Output the (x, y) coordinate of the center of the cell containing the given text.  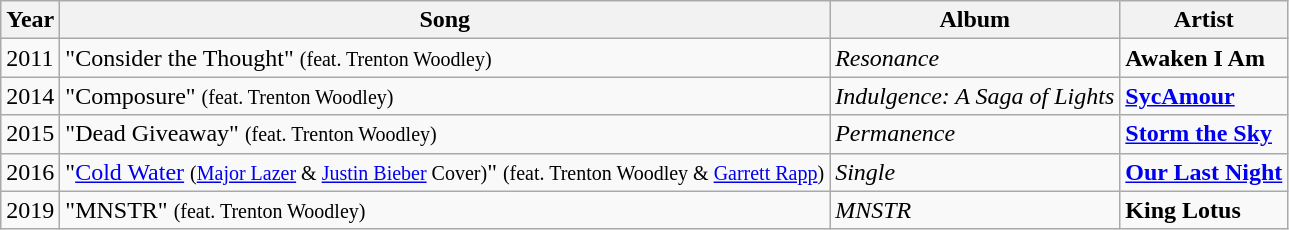
2016 (30, 172)
"Consider the Thought" (feat. Trenton Woodley) (445, 58)
"Dead Giveaway" (feat. Trenton Woodley) (445, 134)
"Cold Water (Major Lazer & Justin Bieber Cover)" (feat. Trenton Woodley & Garrett Rapp) (445, 172)
MNSTR (975, 210)
Year (30, 20)
Song (445, 20)
Album (975, 20)
"MNSTR" (feat. Trenton Woodley) (445, 210)
Our Last Night (1204, 172)
King Lotus (1204, 210)
2014 (30, 96)
Permanence (975, 134)
Single (975, 172)
Artist (1204, 20)
"Composure" (feat. Trenton Woodley) (445, 96)
Awaken I Am (1204, 58)
2011 (30, 58)
Resonance (975, 58)
SycAmour (1204, 96)
Storm the Sky (1204, 134)
2019 (30, 210)
2015 (30, 134)
Indulgence: A Saga of Lights (975, 96)
